Identify which cell holds the provided text, then report its (X, Y) central coordinate. 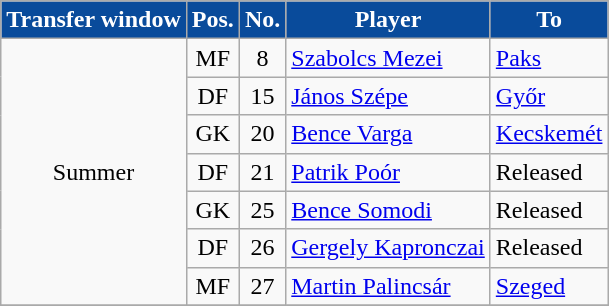
Bence Varga (388, 134)
Kecskemét (549, 134)
27 (262, 286)
Szeged (549, 286)
Martin Palincsár (388, 286)
Pos. (212, 20)
8 (262, 58)
Patrik Poór (388, 172)
Paks (549, 58)
21 (262, 172)
15 (262, 96)
To (549, 20)
26 (262, 248)
Player (388, 20)
Győr (549, 96)
Gergely Kapronczai (388, 248)
Transfer window (94, 20)
János Szépe (388, 96)
Summer (94, 172)
No. (262, 20)
Szabolcs Mezei (388, 58)
25 (262, 210)
20 (262, 134)
Bence Somodi (388, 210)
